Output the (x, y) coordinate of the center of the cell containing the given text.  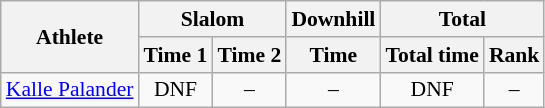
Total time (432, 55)
Slalom (213, 19)
Kalle Palander (70, 90)
Total (462, 19)
Athlete (70, 36)
Time 2 (249, 55)
Time (333, 55)
Downhill (333, 19)
Time 1 (176, 55)
Rank (514, 55)
